For the text-containing cell, return its midpoint in (x, y) coordinate format. 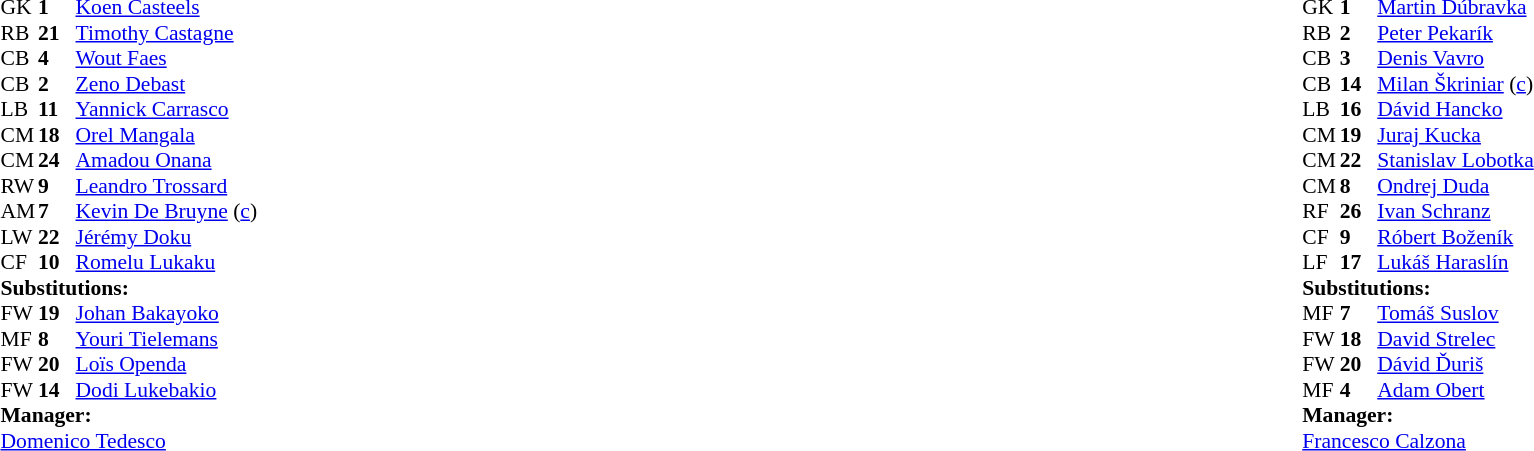
LW (19, 237)
21 (57, 33)
Kevin De Bruyne (c) (167, 211)
Wout Faes (167, 59)
Peter Pekarík (1455, 33)
Tomáš Suslov (1455, 313)
RW (19, 186)
RF (1321, 211)
Ondrej Duda (1455, 186)
Juraj Kucka (1455, 135)
Loïs Openda (167, 365)
Róbert Boženík (1455, 237)
Lukáš Haraslín (1455, 263)
Ivan Schranz (1455, 211)
Youri Tielemans (167, 339)
16 (1359, 109)
3 (1359, 59)
Adam Obert (1455, 390)
11 (57, 109)
David Strelec (1455, 339)
AM (19, 211)
Dávid Hancko (1455, 109)
Amadou Onana (167, 161)
Jérémy Doku (167, 237)
10 (57, 263)
Milan Škriniar (c) (1455, 84)
LF (1321, 263)
26 (1359, 211)
Denis Vavro (1455, 59)
24 (57, 161)
Orel Mangala (167, 135)
Timothy Castagne (167, 33)
Dávid Ďuriš (1455, 365)
Dodi Lukebakio (167, 390)
Yannick Carrasco (167, 109)
Stanislav Lobotka (1455, 161)
Romelu Lukaku (167, 263)
Johan Bakayoko (167, 313)
Leandro Trossard (167, 186)
Zeno Debast (167, 84)
17 (1359, 263)
